Return the [x, y] coordinate for the center point of the cell that contains the specified text.  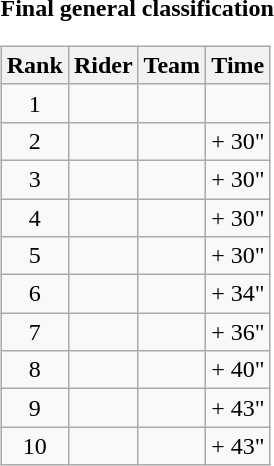
9 [34, 408]
3 [34, 179]
7 [34, 332]
Time [238, 65]
10 [34, 446]
6 [34, 294]
1 [34, 103]
Rank [34, 65]
2 [34, 141]
4 [34, 217]
Team [172, 65]
+ 40" [238, 370]
Rider [103, 65]
+ 36" [238, 332]
8 [34, 370]
5 [34, 256]
+ 34" [238, 294]
